Output the [x, y] coordinate of the center of the cell containing the given text.  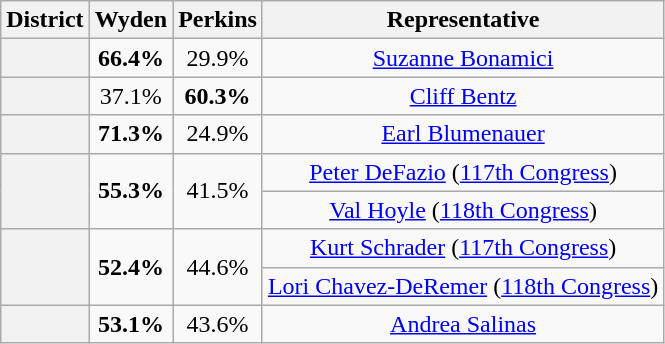
Wyden [131, 20]
Cliff Bentz [462, 96]
Val Hoyle (118th Congress) [462, 210]
District [45, 20]
53.1% [131, 324]
Kurt Schrader (117th Congress) [462, 248]
Lori Chavez-DeRemer (118th Congress) [462, 286]
71.3% [131, 134]
Representative [462, 20]
55.3% [131, 191]
Peter DeFazio (117th Congress) [462, 172]
43.6% [218, 324]
Perkins [218, 20]
44.6% [218, 267]
41.5% [218, 191]
66.4% [131, 58]
Suzanne Bonamici [462, 58]
24.9% [218, 134]
60.3% [218, 96]
52.4% [131, 267]
Andrea Salinas [462, 324]
29.9% [218, 58]
37.1% [131, 96]
Earl Blumenauer [462, 134]
